Search for the cell housing the specified text and yield its (x, y) center coordinate. 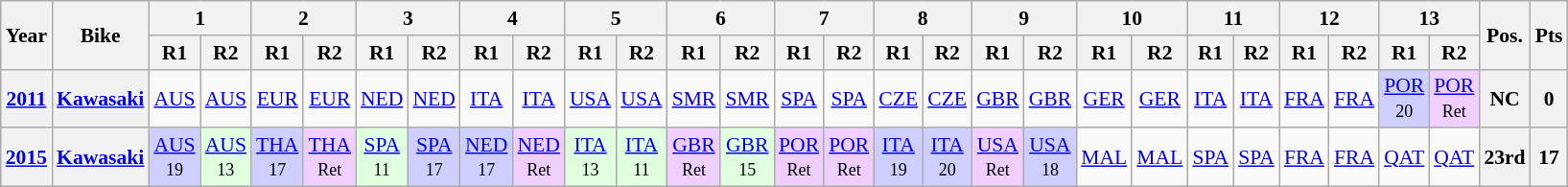
ITA20 (948, 157)
POR20 (1404, 98)
AUS13 (226, 157)
9 (1024, 18)
13 (1429, 18)
10 (1132, 18)
23rd (1504, 157)
Bike (100, 35)
Pts (1550, 35)
5 (616, 18)
AUS19 (175, 157)
6 (721, 18)
2 (303, 18)
ITA19 (898, 157)
1 (199, 18)
SPA17 (433, 157)
4 (512, 18)
NEDRet (538, 157)
USA18 (1051, 157)
17 (1550, 157)
Pos. (1504, 35)
NED17 (486, 157)
Year (27, 35)
3 (409, 18)
11 (1233, 18)
8 (923, 18)
0 (1550, 98)
2011 (27, 98)
ITA11 (641, 157)
THARet (329, 157)
ITA13 (591, 157)
7 (824, 18)
THA17 (277, 157)
USARet (997, 157)
GBR15 (747, 157)
12 (1329, 18)
SPA11 (382, 157)
GBRRet (694, 157)
2015 (27, 157)
NC (1504, 98)
